Provide the [x, y] coordinate of the cell's center where the given text is located.  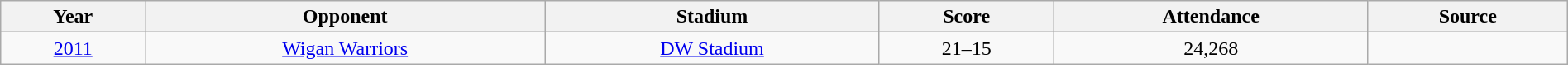
Wigan Warriors [346, 48]
Opponent [346, 17]
Attendance [1211, 17]
Score [966, 17]
21–15 [966, 48]
Stadium [713, 17]
Source [1467, 17]
DW Stadium [713, 48]
Year [73, 17]
24,268 [1211, 48]
2011 [73, 48]
